Output the (X, Y) coordinate of the center of the cell containing the given text.  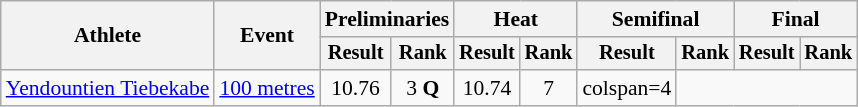
Heat (516, 19)
7 (549, 88)
colspan=4 (626, 88)
Event (266, 36)
Semifinal (656, 19)
10.74 (487, 88)
3 Q (422, 88)
Final (796, 19)
10.76 (356, 88)
Preliminaries (387, 19)
Yendountien Tiebekabe (108, 88)
Athlete (108, 36)
100 metres (266, 88)
